Extract the (x, y) coordinate from the center of the cell holding the provided text.  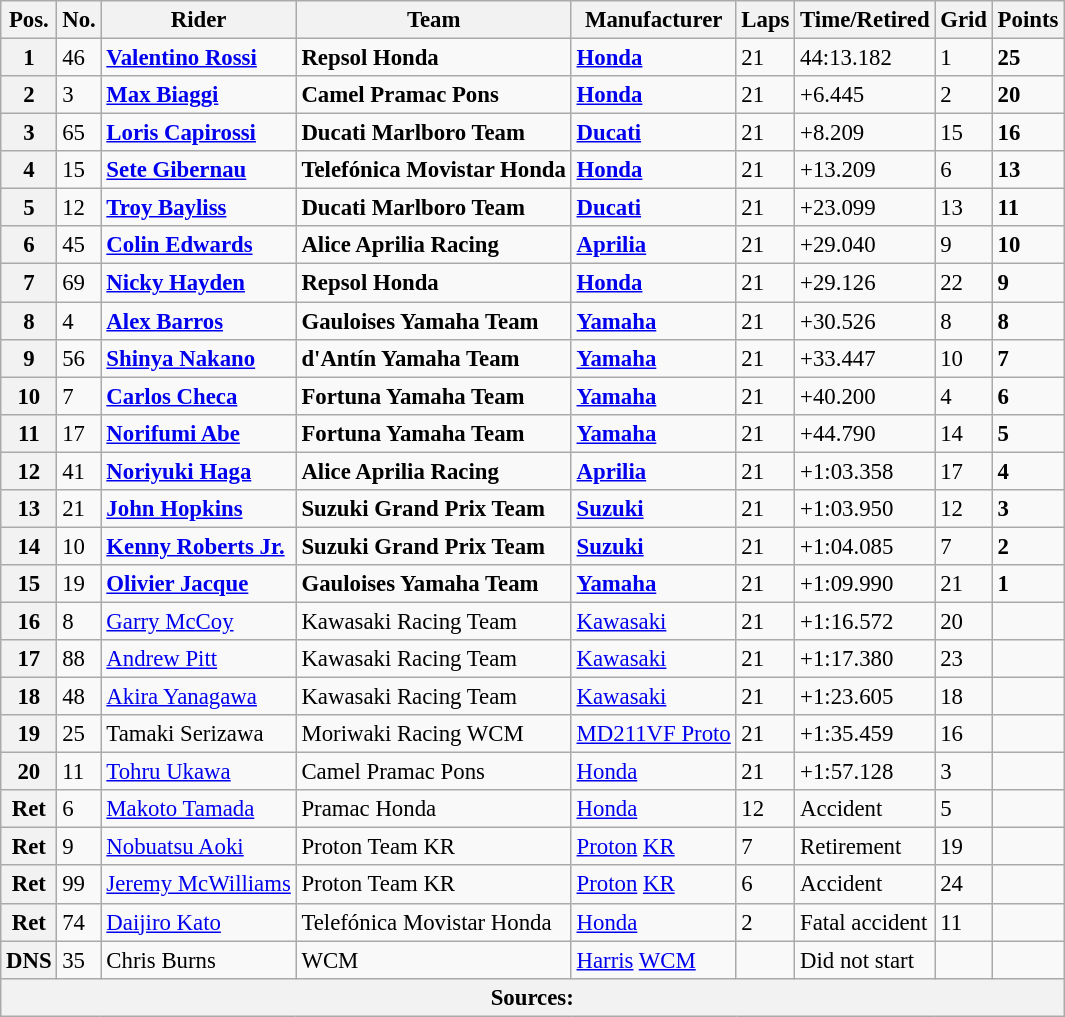
46 (79, 58)
Harris WCM (654, 960)
+1:09.990 (865, 584)
48 (79, 697)
Garry McCoy (198, 621)
+44.790 (865, 433)
Jeremy McWilliams (198, 885)
Team (434, 20)
Grid (964, 20)
Sources: (532, 997)
Tamaki Serizawa (198, 734)
Makoto Tamada (198, 809)
+13.209 (865, 170)
Olivier Jacque (198, 584)
Manufacturer (654, 20)
65 (79, 133)
Akira Yanagawa (198, 697)
John Hopkins (198, 509)
Did not start (865, 960)
+8.209 (865, 133)
35 (79, 960)
+29.126 (865, 283)
Andrew Pitt (198, 659)
Chris Burns (198, 960)
Sete Gibernau (198, 170)
No. (79, 20)
Moriwaki Racing WCM (434, 734)
44:13.182 (865, 58)
Pramac Honda (434, 809)
Kenny Roberts Jr. (198, 546)
Valentino Rossi (198, 58)
45 (79, 245)
99 (79, 885)
+1:03.950 (865, 509)
+1:17.380 (865, 659)
Tohru Ukawa (198, 772)
+30.526 (865, 321)
22 (964, 283)
Loris Capirossi (198, 133)
+1:35.459 (865, 734)
Retirement (865, 847)
Carlos Checa (198, 396)
88 (79, 659)
Norifumi Abe (198, 433)
d'Antín Yamaha Team (434, 358)
MD211VF Proto (654, 734)
23 (964, 659)
Shinya Nakano (198, 358)
Alex Barros (198, 321)
+1:16.572 (865, 621)
Colin Edwards (198, 245)
Rider (198, 20)
Nobuatsu Aoki (198, 847)
+1:03.358 (865, 471)
Time/Retired (865, 20)
+29.040 (865, 245)
+33.447 (865, 358)
Laps (766, 20)
74 (79, 922)
Noriyuki Haga (198, 471)
Fatal accident (865, 922)
WCM (434, 960)
41 (79, 471)
56 (79, 358)
Pos. (29, 20)
+23.099 (865, 208)
Nicky Hayden (198, 283)
Daijiro Kato (198, 922)
+1:04.085 (865, 546)
Troy Bayliss (198, 208)
+40.200 (865, 396)
+6.445 (865, 95)
Max Biaggi (198, 95)
24 (964, 885)
DNS (29, 960)
Points (1028, 20)
69 (79, 283)
+1:23.605 (865, 697)
+1:57.128 (865, 772)
